Provide the [X, Y] coordinate of the cell's center where the given text is located.  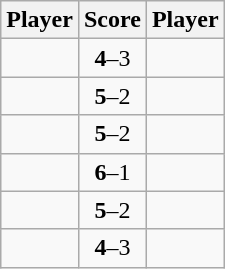
Score [112, 20]
6–1 [112, 172]
